Determine the (x, y) coordinate at the center of the cell enclosing the given text.  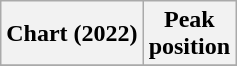
Peakposition (189, 34)
Chart (2022) (72, 34)
